Pinpoint the cell where the given text exists, returning its (X, Y) midpoint coordinate. 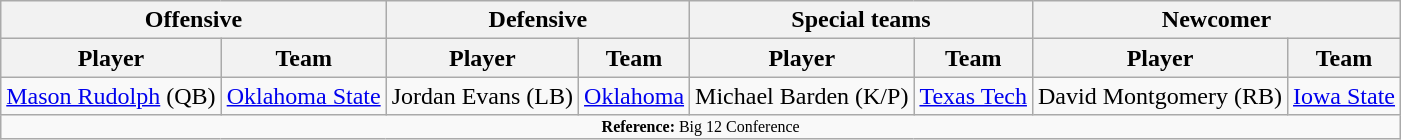
David Montgomery (RB) (1160, 96)
Texas Tech (974, 96)
Iowa State (1344, 96)
Offensive (194, 20)
Oklahoma State (304, 96)
Michael Barden (K/P) (802, 96)
Oklahoma (634, 96)
Mason Rudolph (QB) (111, 96)
Reference: Big 12 Conference (701, 127)
Special teams (862, 20)
Jordan Evans (LB) (482, 96)
Defensive (538, 20)
Newcomer (1216, 20)
